Detect which cell encompasses the target text, then output its (X, Y) center coordinate. 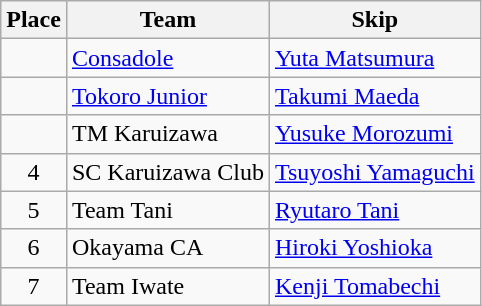
Okayama CA (168, 248)
Team Iwate (168, 286)
Skip (374, 20)
Takumi Maeda (374, 96)
7 (34, 286)
Team Tani (168, 210)
SC Karuizawa Club (168, 172)
Yusuke Morozumi (374, 134)
Tsuyoshi Yamaguchi (374, 172)
Ryutaro Tani (374, 210)
Consadole (168, 58)
Hiroki Yoshioka (374, 248)
6 (34, 248)
5 (34, 210)
TM Karuizawa (168, 134)
Yuta Matsumura (374, 58)
4 (34, 172)
Tokoro Junior (168, 96)
Team (168, 20)
Place (34, 20)
Kenji Tomabechi (374, 286)
